Return the (X, Y) coordinate for the center point of the cell that contains the specified text.  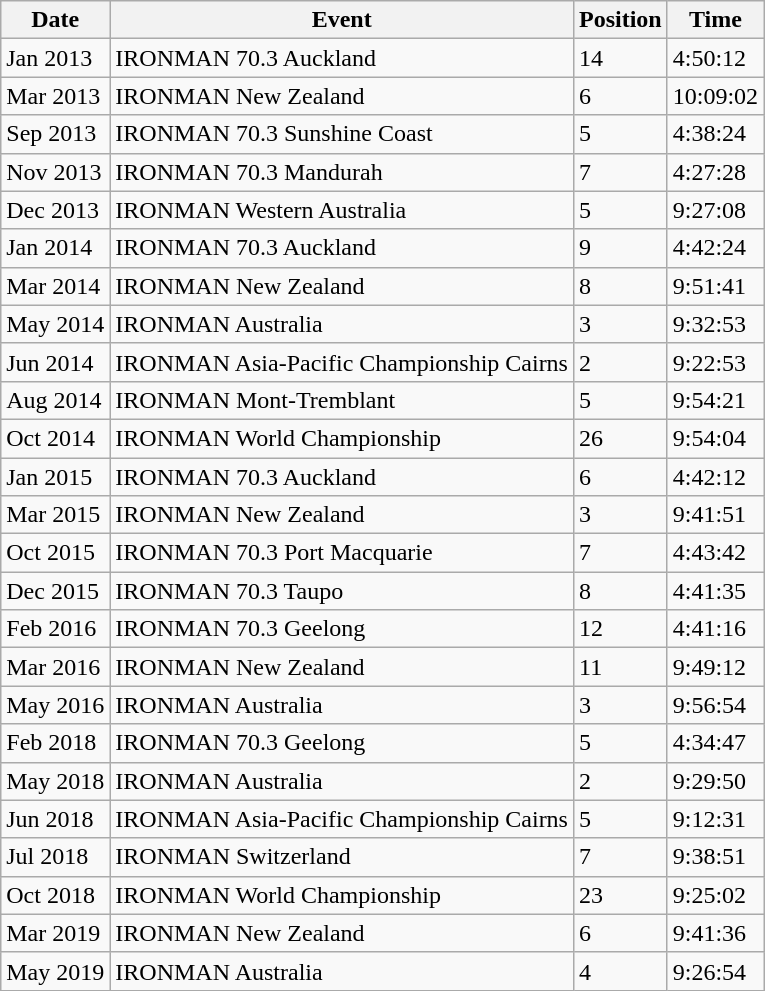
4:27:28 (715, 172)
4:43:42 (715, 553)
Jun 2018 (56, 819)
14 (620, 58)
Nov 2013 (56, 172)
Feb 2016 (56, 629)
May 2019 (56, 971)
Oct 2015 (56, 553)
Jan 2015 (56, 477)
Jun 2014 (56, 362)
9:29:50 (715, 781)
Position (620, 20)
Jan 2014 (56, 248)
Sep 2013 (56, 134)
Feb 2018 (56, 743)
9:22:53 (715, 362)
Mar 2019 (56, 933)
9:51:41 (715, 286)
Jul 2018 (56, 857)
10:09:02 (715, 96)
9:41:51 (715, 515)
4:50:12 (715, 58)
Jan 2013 (56, 58)
4 (620, 971)
IRONMAN 70.3 Sunshine Coast (342, 134)
IRONMAN Switzerland (342, 857)
Aug 2014 (56, 400)
Oct 2018 (56, 895)
9:27:08 (715, 210)
9:26:54 (715, 971)
IRONMAN 70.3 Port Macquarie (342, 553)
12 (620, 629)
9 (620, 248)
Dec 2013 (56, 210)
Event (342, 20)
May 2016 (56, 705)
May 2014 (56, 324)
4:41:16 (715, 629)
IRONMAN Mont-Tremblant (342, 400)
26 (620, 438)
4:42:12 (715, 477)
IRONMAN 70.3 Taupo (342, 591)
9:54:04 (715, 438)
Oct 2014 (56, 438)
4:34:47 (715, 743)
Mar 2016 (56, 667)
IRONMAN 70.3 Mandurah (342, 172)
9:38:51 (715, 857)
Mar 2014 (56, 286)
11 (620, 667)
Time (715, 20)
9:49:12 (715, 667)
Mar 2015 (56, 515)
Date (56, 20)
IRONMAN Western Australia (342, 210)
9:41:36 (715, 933)
9:32:53 (715, 324)
23 (620, 895)
9:56:54 (715, 705)
9:54:21 (715, 400)
4:41:35 (715, 591)
May 2018 (56, 781)
4:42:24 (715, 248)
Mar 2013 (56, 96)
9:12:31 (715, 819)
Dec 2015 (56, 591)
9:25:02 (715, 895)
4:38:24 (715, 134)
